From the cell containing the given text, extract its center point as [X, Y] coordinate. 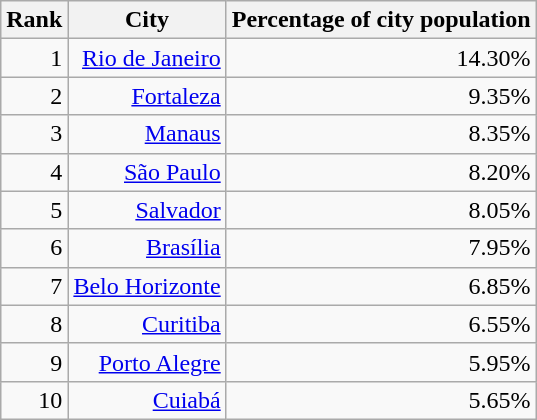
3 [34, 134]
1 [34, 58]
Curitiba [147, 324]
5.65% [381, 400]
4 [34, 172]
Brasília [147, 248]
Percentage of city population [381, 20]
2 [34, 96]
9.35% [381, 96]
8.20% [381, 172]
8 [34, 324]
8.35% [381, 134]
6.55% [381, 324]
14.30% [381, 58]
Rank [34, 20]
Cuiabá [147, 400]
Manaus [147, 134]
5.95% [381, 362]
8.05% [381, 210]
10 [34, 400]
6.85% [381, 286]
Fortaleza [147, 96]
Porto Alegre [147, 362]
Salvador [147, 210]
Belo Horizonte [147, 286]
7.95% [381, 248]
7 [34, 286]
Rio de Janeiro [147, 58]
City [147, 20]
São Paulo [147, 172]
5 [34, 210]
6 [34, 248]
9 [34, 362]
